Return (X, Y) of the center of cell containing provided text 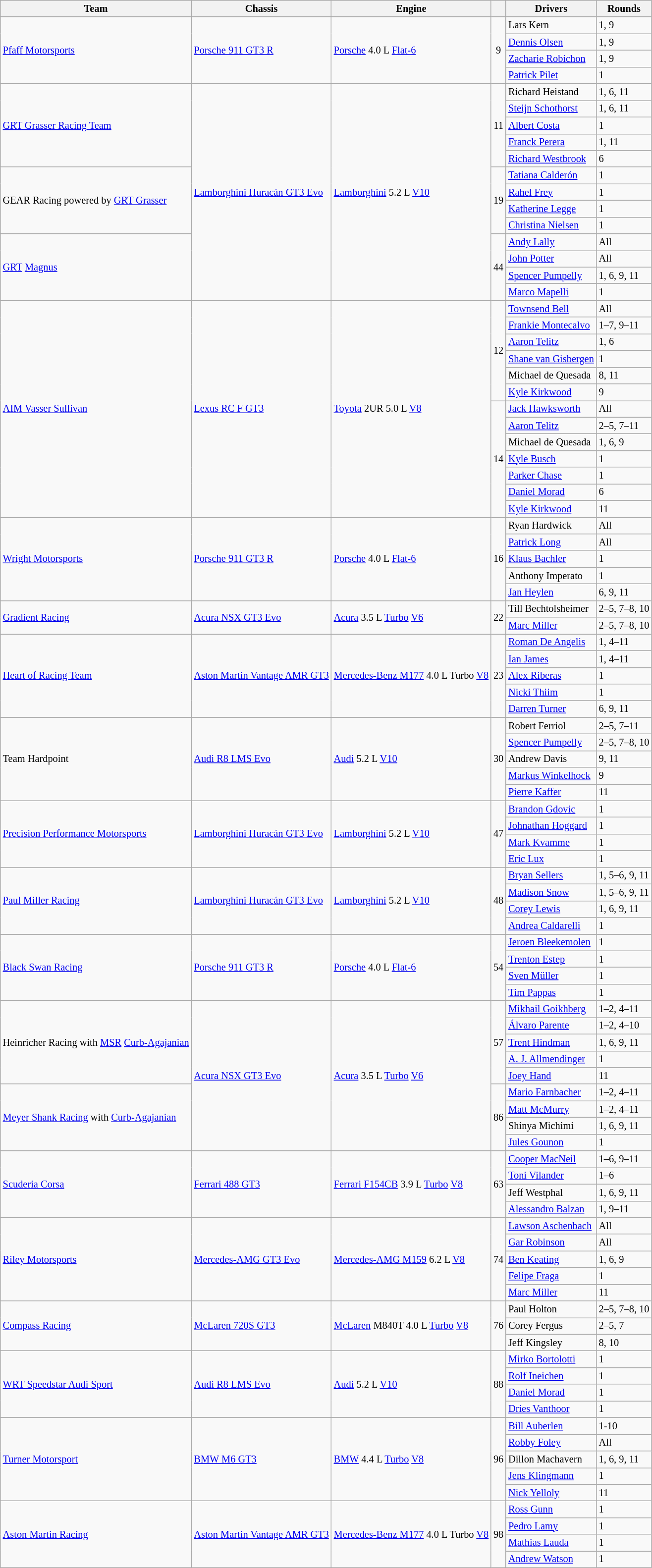
AIM Vasser Sullivan (96, 409)
Parker Chase (551, 476)
Patrick Pilet (551, 75)
Till Bechtolsheimer (551, 609)
WRT Speedstar Audi Sport (96, 1384)
Katherine Legge (551, 209)
Engine (411, 8)
A. J. Allmendinger (551, 1059)
Marco Mapelli (551, 292)
48 (498, 901)
Black Swan Racing (96, 967)
GRT Magnus (96, 268)
74 (498, 1259)
Ben Keating (551, 1259)
Mercedes-AMG M159 6.2 L V8 (411, 1259)
Andy Lally (551, 242)
Markus Winkelhock (551, 776)
Bill Auberlen (551, 1426)
30 (498, 759)
GRT Grasser Racing Team (96, 125)
Dries Vanthoor (551, 1409)
Bryan Sellers (551, 875)
Sven Müller (551, 975)
47 (498, 834)
Ryan Hardwick (551, 526)
Toni Vilander (551, 1176)
1–2, 4–10 (624, 1026)
Matt McMurry (551, 1109)
Robert Ferriol (551, 726)
Patrick Long (551, 542)
Trenton Estep (551, 959)
Roman De Angelis (551, 642)
Dillon Machavern (551, 1459)
Turner Motorsport (96, 1459)
Wright Motorsports (96, 559)
Shinya Michimi (551, 1126)
Richard Heistand (551, 92)
Mario Farnbacher (551, 1092)
Alex Riberas (551, 676)
Lars Kern (551, 25)
1–6 (624, 1176)
Chassis (261, 8)
Dennis Olsen (551, 42)
Pedro Lamy (551, 1526)
Mercedes-AMG GT3 Evo (261, 1259)
Mikhail Goikhberg (551, 1009)
Jens Klingmann (551, 1476)
Mark Kvamme (551, 842)
Rolf Ineichen (551, 1376)
Nick Yelloly (551, 1493)
1, 11 (624, 142)
Scuderia Corsa (96, 1184)
Team Hardpoint (96, 759)
Gradient Racing (96, 617)
Trent Hindman (551, 1042)
Rahel Frey (551, 192)
Aston Martin Racing (96, 1534)
Andrew Watson (551, 1559)
Toyota 2UR 5.0 L V8 (411, 409)
1–7, 9–11 (624, 325)
Gar Robinson (551, 1243)
BMW 4.4 L Turbo V8 (411, 1459)
9, 11 (624, 759)
Zacharie Robichon (551, 58)
GEAR Racing powered by GRT Grasser (96, 200)
Ferrari F154CB 3.9 L Turbo V8 (411, 1184)
Riley Motorsports (96, 1259)
Felipe Fraga (551, 1276)
Christina Nielsen (551, 225)
Team (96, 8)
23 (498, 675)
19 (498, 200)
Jan Heylen (551, 592)
Precision Performance Motorsports (96, 834)
Tim Pappas (551, 992)
Ross Gunn (551, 1509)
57 (498, 1042)
Jeff Kingsley (551, 1343)
Cooper MacNeil (551, 1159)
Robby Foley (551, 1443)
2–5, 7 (624, 1326)
Heart of Racing Team (96, 675)
12 (498, 350)
Jeff Westphal (551, 1192)
1, 9–11 (624, 1209)
8, 11 (624, 376)
Pierre Kaffer (551, 792)
Albert Costa (551, 125)
Joey Hand (551, 1076)
McLaren M840T 4.0 L Turbo V8 (411, 1326)
John Potter (551, 259)
Shane van Gisbergen (551, 359)
Drivers (551, 8)
63 (498, 1184)
Andrew Davis (551, 759)
1-10 (624, 1426)
Ian James (551, 659)
Jules Gounon (551, 1142)
Corey Lewis (551, 909)
Eric Lux (551, 859)
Nicki Thiim (551, 692)
Pfaff Motorsports (96, 51)
Ferrari 488 GT3 (261, 1184)
Steijn Schothorst (551, 108)
Kyle Busch (551, 459)
Jeroen Bleekemolen (551, 942)
Meyer Shank Racing with Curb-Agajanian (96, 1118)
Paul Miller Racing (96, 901)
Klaus Bachler (551, 559)
Townsend Bell (551, 309)
14 (498, 459)
Richard Westbrook (551, 159)
Brandon Gdovic (551, 809)
1, 6 (624, 342)
Heinricher Racing with MSR Curb-Agajanian (96, 1042)
22 (498, 617)
Álvaro Parente (551, 1026)
Darren Turner (551, 709)
16 (498, 559)
Anthony Imperato (551, 576)
Mirko Bortolotti (551, 1359)
Rounds (624, 8)
Corey Fergus (551, 1326)
86 (498, 1118)
76 (498, 1326)
44 (498, 268)
BMW M6 GT3 (261, 1459)
Jack Hawksworth (551, 409)
1–6, 9–11 (624, 1159)
Compass Racing (96, 1326)
Madison Snow (551, 892)
54 (498, 967)
Lexus RC F GT3 (261, 409)
88 (498, 1384)
Tatiana Calderón (551, 175)
Mathias Lauda (551, 1543)
Paul Holton (551, 1309)
8, 10 (624, 1343)
Frankie Montecalvo (551, 325)
McLaren 720S GT3 (261, 1326)
96 (498, 1459)
Johnathan Hoggard (551, 826)
Lawson Aschenbach (551, 1226)
Franck Perera (551, 142)
Alessandro Balzan (551, 1209)
98 (498, 1534)
Andrea Caldarelli (551, 925)
